Output the [X, Y] coordinate of the center of the cell containing the given text.  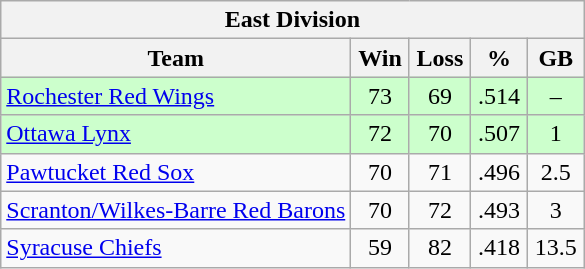
– [556, 96]
.514 [500, 96]
3 [556, 210]
69 [440, 96]
71 [440, 172]
.493 [500, 210]
Pawtucket Red Sox [176, 172]
GB [556, 58]
Syracuse Chiefs [176, 248]
East Division [292, 20]
Loss [440, 58]
2.5 [556, 172]
% [500, 58]
13.5 [556, 248]
.496 [500, 172]
Team [176, 58]
Rochester Red Wings [176, 96]
.507 [500, 134]
Win [380, 58]
73 [380, 96]
Ottawa Lynx [176, 134]
59 [380, 248]
.418 [500, 248]
1 [556, 134]
82 [440, 248]
Scranton/Wilkes-Barre Red Barons [176, 210]
